Determine the (x, y) coordinate at the center of the cell enclosing the given text.  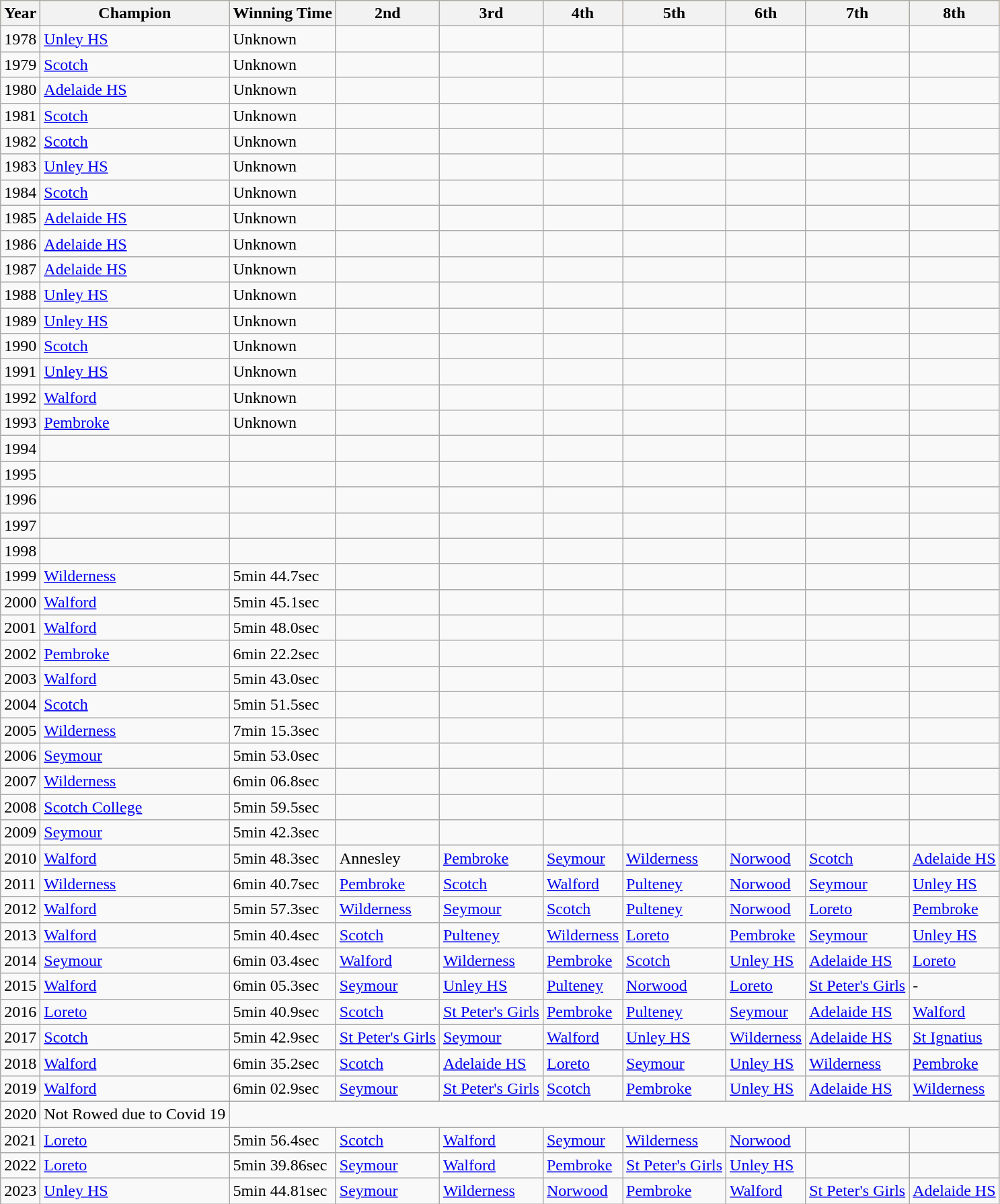
1987 (20, 269)
5min 51.5sec (282, 704)
5th (675, 13)
Year (20, 13)
2011 (20, 884)
2014 (20, 961)
2015 (20, 986)
1982 (20, 141)
5min 42.9sec (282, 1037)
2006 (20, 756)
5min 44.7sec (282, 576)
3rd (491, 13)
6min 06.8sec (282, 782)
1995 (20, 474)
Not Rowed due to Covid 19 (134, 1114)
1986 (20, 243)
5min 48.3sec (282, 858)
2nd (387, 13)
1980 (20, 90)
2002 (20, 653)
5min 45.1sec (282, 602)
6th (766, 13)
1981 (20, 116)
1983 (20, 167)
5min 40.9sec (282, 1012)
1992 (20, 398)
Scotch College (134, 807)
5min 43.0sec (282, 679)
St Ignatius (954, 1037)
2012 (20, 909)
1998 (20, 551)
2000 (20, 602)
1990 (20, 346)
5min 44.81sec (282, 1191)
Annesley (387, 858)
1997 (20, 525)
5min 42.3sec (282, 833)
2016 (20, 1012)
5min 39.86sec (282, 1166)
2005 (20, 730)
2001 (20, 628)
2010 (20, 858)
6min 22.2sec (282, 653)
2003 (20, 679)
6min 35.2sec (282, 1063)
6min 03.4sec (282, 961)
1993 (20, 423)
2004 (20, 704)
5min 59.5sec (282, 807)
2020 (20, 1114)
8th (954, 13)
2009 (20, 833)
1988 (20, 295)
7min 15.3sec (282, 730)
2008 (20, 807)
1994 (20, 449)
4th (582, 13)
Champion (134, 13)
2013 (20, 935)
Winning Time (282, 13)
6min 05.3sec (282, 986)
5min 48.0sec (282, 628)
1984 (20, 192)
2007 (20, 782)
1978 (20, 39)
1989 (20, 321)
2021 (20, 1140)
5min 57.3sec (282, 909)
1999 (20, 576)
- (954, 986)
6min 40.7sec (282, 884)
1996 (20, 500)
2018 (20, 1063)
2019 (20, 1088)
1991 (20, 372)
5min 40.4sec (282, 935)
6min 02.9sec (282, 1088)
2017 (20, 1037)
7th (857, 13)
5min 53.0sec (282, 756)
1985 (20, 218)
1979 (20, 65)
5min 56.4sec (282, 1140)
2023 (20, 1191)
2022 (20, 1166)
